Search for the cell housing the specified text and yield its (x, y) center coordinate. 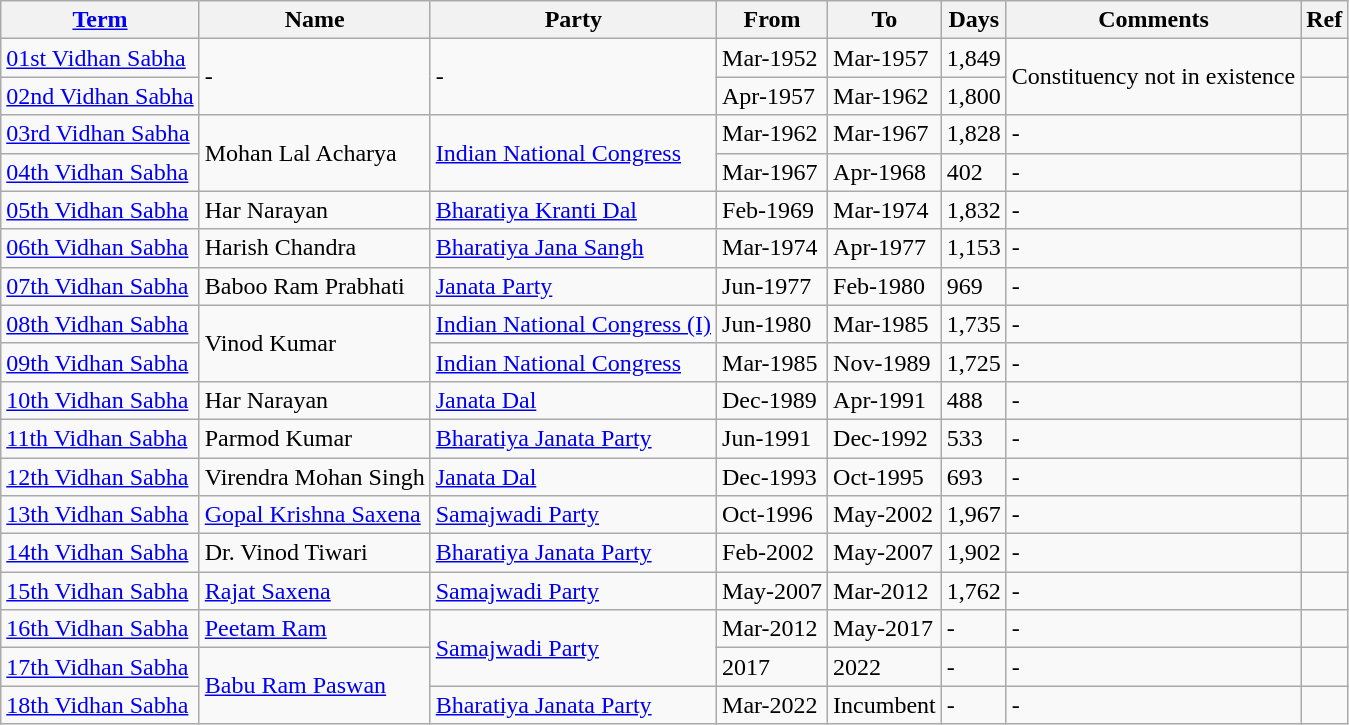
Nov-1989 (885, 362)
Feb-1980 (885, 286)
08th Vidhan Sabha (100, 324)
Oct-1995 (885, 477)
2022 (885, 667)
03rd Vidhan Sabha (100, 134)
Vinod Kumar (314, 343)
Jun-1980 (772, 324)
Constituency not in existence (1153, 77)
Parmod Kumar (314, 438)
17th Vidhan Sabha (100, 667)
Mohan Lal Acharya (314, 153)
09th Vidhan Sabha (100, 362)
Indian National Congress (I) (573, 324)
Peetam Ram (314, 629)
1,725 (974, 362)
1,902 (974, 553)
1,762 (974, 591)
Virendra Mohan Singh (314, 477)
Jun-1977 (772, 286)
Bharatiya Jana Sangh (573, 248)
01st Vidhan Sabha (100, 58)
533 (974, 438)
Comments (1153, 20)
18th Vidhan Sabha (100, 705)
Jun-1991 (772, 438)
Dec-1992 (885, 438)
1,828 (974, 134)
693 (974, 477)
14th Vidhan Sabha (100, 553)
Mar-1957 (885, 58)
May-2002 (885, 515)
16th Vidhan Sabha (100, 629)
15th Vidhan Sabha (100, 591)
Dec-1993 (772, 477)
02nd Vidhan Sabha (100, 96)
Term (100, 20)
Mar-1952 (772, 58)
Ref (1324, 20)
07th Vidhan Sabha (100, 286)
Harish Chandra (314, 248)
Feb-2002 (772, 553)
Party (573, 20)
10th Vidhan Sabha (100, 400)
1,832 (974, 210)
From (772, 20)
Rajat Saxena (314, 591)
Baboo Ram Prabhati (314, 286)
2017 (772, 667)
04th Vidhan Sabha (100, 172)
Gopal Krishna Saxena (314, 515)
05th Vidhan Sabha (100, 210)
Dec-1989 (772, 400)
Mar-2022 (772, 705)
Apr-1991 (885, 400)
Apr-1968 (885, 172)
Babu Ram Paswan (314, 686)
Dr. Vinod Tiwari (314, 553)
06th Vidhan Sabha (100, 248)
May-2017 (885, 629)
488 (974, 400)
1,735 (974, 324)
Name (314, 20)
Apr-1977 (885, 248)
To (885, 20)
13th Vidhan Sabha (100, 515)
11th Vidhan Sabha (100, 438)
Oct-1996 (772, 515)
1,800 (974, 96)
Days (974, 20)
402 (974, 172)
1,967 (974, 515)
1,849 (974, 58)
Bharatiya Kranti Dal (573, 210)
12th Vidhan Sabha (100, 477)
Incumbent (885, 705)
969 (974, 286)
1,153 (974, 248)
Feb-1969 (772, 210)
Janata Party (573, 286)
Apr-1957 (772, 96)
